Locate the cell with the specified text and output its [X, Y] center coordinate. 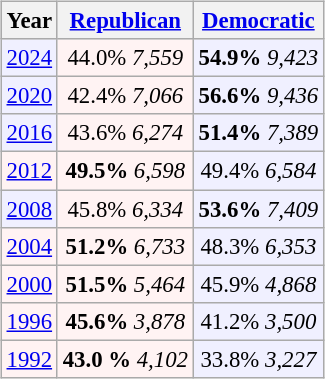
48.3% 6,353 [258, 246]
2020 [29, 96]
53.6% 7,409 [258, 209]
Year [29, 21]
33.8% 3,227 [258, 359]
45.9% 4,868 [258, 284]
2024 [29, 58]
49.5% 6,598 [125, 171]
54.9% 9,423 [258, 58]
49.4% 6,584 [258, 171]
41.2% 3,500 [258, 321]
44.0% 7,559 [125, 58]
1992 [29, 359]
1996 [29, 321]
51.2% 6,733 [125, 246]
Republican [125, 21]
45.6% 3,878 [125, 321]
45.8% 6,334 [125, 209]
43.0 % 4,102 [125, 359]
2000 [29, 284]
2016 [29, 133]
43.6% 6,274 [125, 133]
2008 [29, 209]
2004 [29, 246]
2012 [29, 171]
Democratic [258, 21]
42.4% 7,066 [125, 96]
51.4% 7,389 [258, 133]
51.5% 5,464 [125, 284]
56.6% 9,436 [258, 96]
